Return (x, y) of the center of cell containing provided text 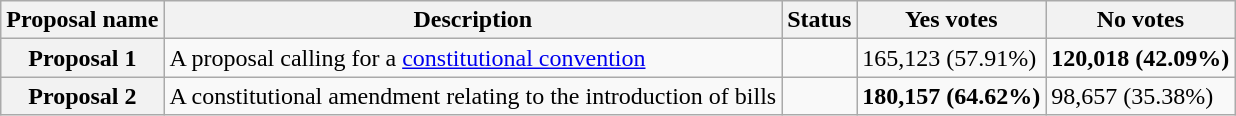
No votes (1140, 20)
Proposal name (82, 20)
165,123 (57.91%) (952, 58)
Proposal 2 (82, 96)
Status (820, 20)
A proposal calling for a constitutional convention (473, 58)
Yes votes (952, 20)
Proposal 1 (82, 58)
180,157 (64.62%) (952, 96)
120,018 (42.09%) (1140, 58)
98,657 (35.38%) (1140, 96)
A constitutional amendment relating to the introduction of bills (473, 96)
Description (473, 20)
